Return the [X, Y] coordinate for the center point of the cell that contains the specified text.  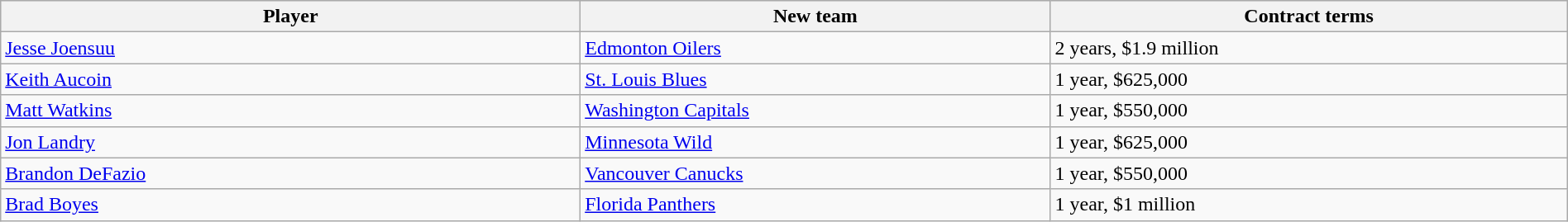
Vancouver Canucks [815, 173]
Jesse Joensuu [291, 48]
Keith Aucoin [291, 79]
Brandon DeFazio [291, 173]
Contract terms [1308, 17]
1 year, $1 million [1308, 205]
Matt Watkins [291, 111]
Player [291, 17]
Brad Boyes [291, 205]
Washington Capitals [815, 111]
Florida Panthers [815, 205]
Edmonton Oilers [815, 48]
2 years, $1.9 million [1308, 48]
Minnesota Wild [815, 142]
New team [815, 17]
Jon Landry [291, 142]
St. Louis Blues [815, 79]
